Output the (x, y) coordinate of the center of the cell containing the given text.  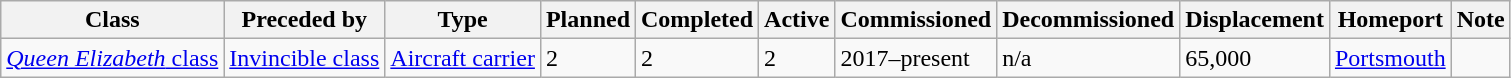
65,000 (1255, 58)
Commissioned (916, 20)
Completed (698, 20)
Planned (588, 20)
Invincible class (304, 58)
Type (463, 20)
Class (112, 20)
Note (1480, 20)
Preceded by (304, 20)
n/a (1088, 58)
Portsmouth (1390, 58)
Homeport (1390, 20)
Queen Elizabeth class (112, 58)
Displacement (1255, 20)
Decommissioned (1088, 20)
2017–present (916, 58)
Active (797, 20)
Aircraft carrier (463, 58)
